Find where the given text appears and provide that cell's center as [X, Y] coordinate. 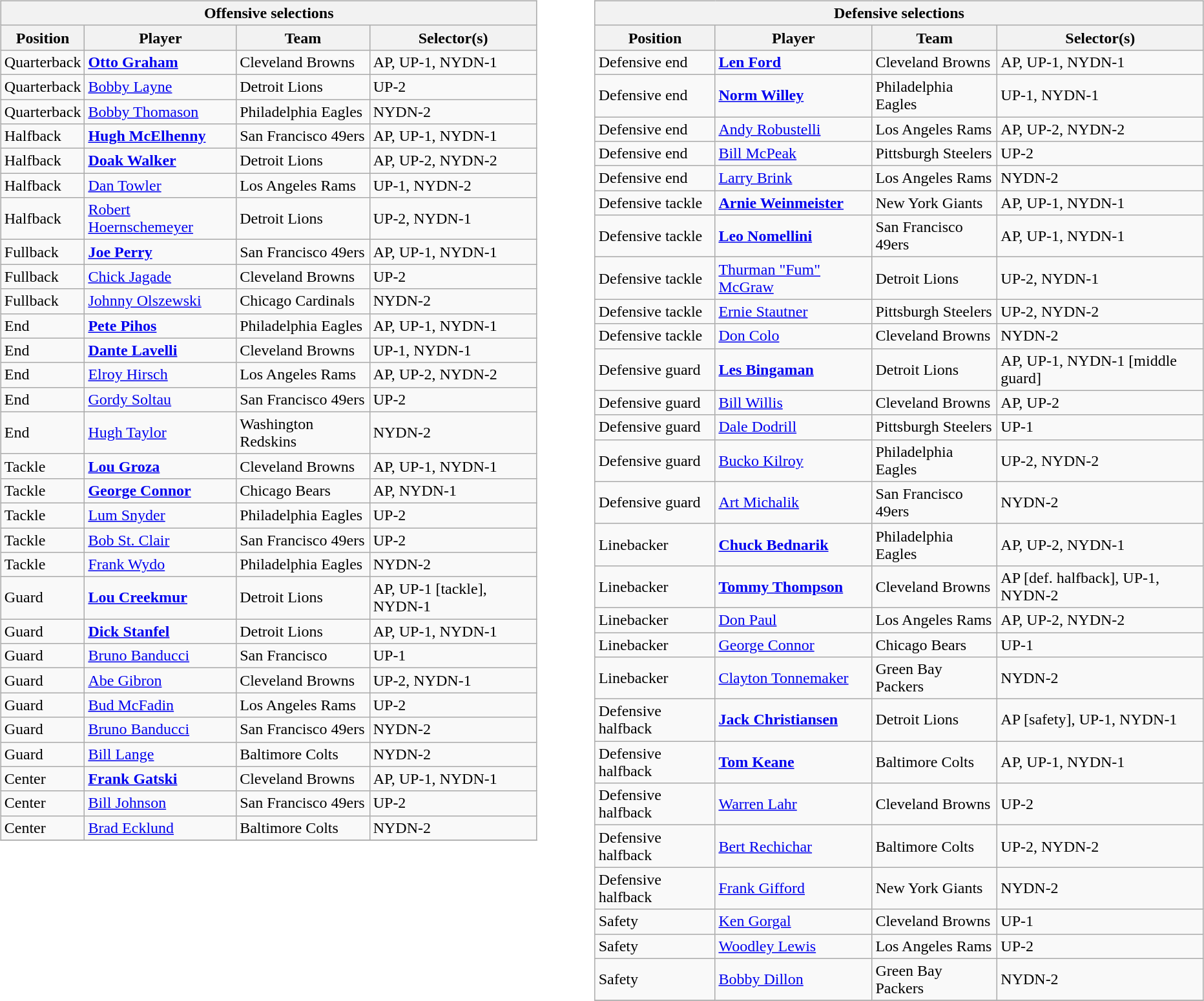
Tommy Thompson [793, 587]
Johnny Olszewski [160, 301]
Joe Perry [160, 252]
Jack Christiansen [793, 720]
Thurman "Fum" McGraw [793, 278]
Len Ford [793, 62]
Gordy Soltau [160, 399]
Doak Walker [160, 161]
Robert Hoernschemeyer [160, 218]
Larry Brink [793, 178]
Pete Pihos [160, 326]
Hugh McElhenny [160, 136]
Otto Graham [160, 62]
Lou Groza [160, 466]
Frank Gatski [160, 779]
Clayton Tonnemaker [793, 679]
Les Bingaman [793, 370]
AP, UP-1, NYDN-1 [middle guard] [1101, 370]
Offensive selections [269, 13]
Dale Dodrill [793, 427]
Bucko Kilroy [793, 460]
Frank Gifford [793, 888]
Leo Nomellini [793, 237]
Bobby Dillon [793, 980]
Frank Wydo [160, 565]
Bill Johnson [160, 803]
Dan Towler [160, 185]
Bill Lange [160, 754]
Brad Ecklund [160, 828]
Don Paul [793, 620]
AP, UP-1 [tackle], NYDN-1 [453, 598]
Don Colo [793, 336]
Warren Lahr [793, 804]
Dante Lavelli [160, 350]
AP [safety], UP-1, NYDN-1 [1101, 720]
Dick Stanfel [160, 631]
Hugh Taylor [160, 433]
Ernie Stautner [793, 311]
Washington Redskins [304, 433]
Art Michalik [793, 503]
Bobby Layne [160, 87]
Bob St. Clair [160, 540]
Bert Rechichar [793, 847]
Woodley Lewis [793, 946]
Bud McFadin [160, 705]
Chicago Cardinals [304, 301]
Arnie Weinmeister [793, 203]
Chick Jagade [160, 277]
Chuck Bednarik [793, 544]
Abe Gibron [160, 680]
AP, UP-2, NYDN-1 [1101, 544]
Andy Robustelli [793, 129]
AP, UP-2 [1101, 403]
San Francisco [304, 656]
Defensive selections [899, 13]
AP, NYDN-1 [453, 490]
Ken Gorgal [793, 922]
Lum Snyder [160, 515]
Bill McPeak [793, 154]
Bobby Thomason [160, 112]
Norm Willey [793, 96]
AP [def. halfback], UP-1, NYDN-2 [1101, 587]
Elroy Hirsch [160, 375]
Bill Willis [793, 403]
UP-1, NYDN-2 [453, 185]
Lou Creekmur [160, 598]
Tom Keane [793, 763]
